Return the [X, Y] coordinate for the center point of the cell that contains the specified text.  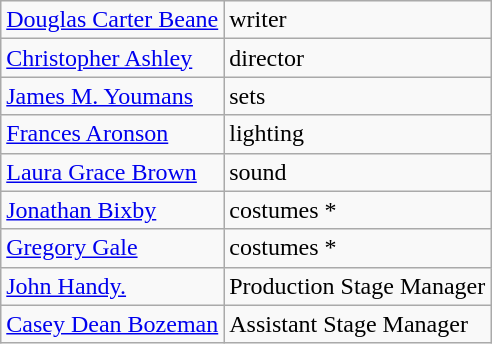
sets [358, 96]
Christopher Ashley [112, 58]
Jonathan Bixby [112, 210]
Production Stage Manager [358, 286]
Casey Dean Bozeman [112, 324]
Douglas Carter Beane [112, 20]
lighting [358, 134]
Frances Aronson [112, 134]
Assistant Stage Manager [358, 324]
James M. Youmans [112, 96]
Laura Grace Brown [112, 172]
Gregory Gale [112, 248]
director [358, 58]
writer [358, 20]
John Handy. [112, 286]
sound [358, 172]
